Output the (X, Y) coordinate of the center of the cell containing the given text.  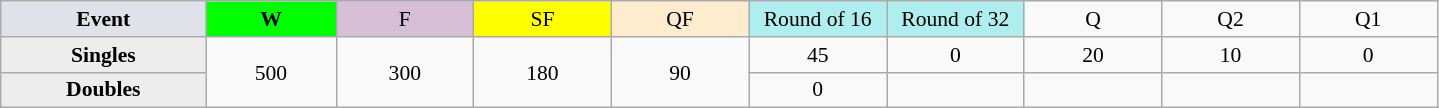
300 (405, 72)
Q (1093, 19)
Q1 (1368, 19)
SF (543, 19)
Q2 (1231, 19)
20 (1093, 55)
Round of 16 (818, 19)
45 (818, 55)
W (271, 19)
F (405, 19)
500 (271, 72)
Round of 32 (955, 19)
QF (680, 19)
Event (104, 19)
10 (1231, 55)
Singles (104, 55)
180 (543, 72)
Doubles (104, 90)
90 (680, 72)
